Find where the given text appears and provide that cell's center as [X, Y] coordinate. 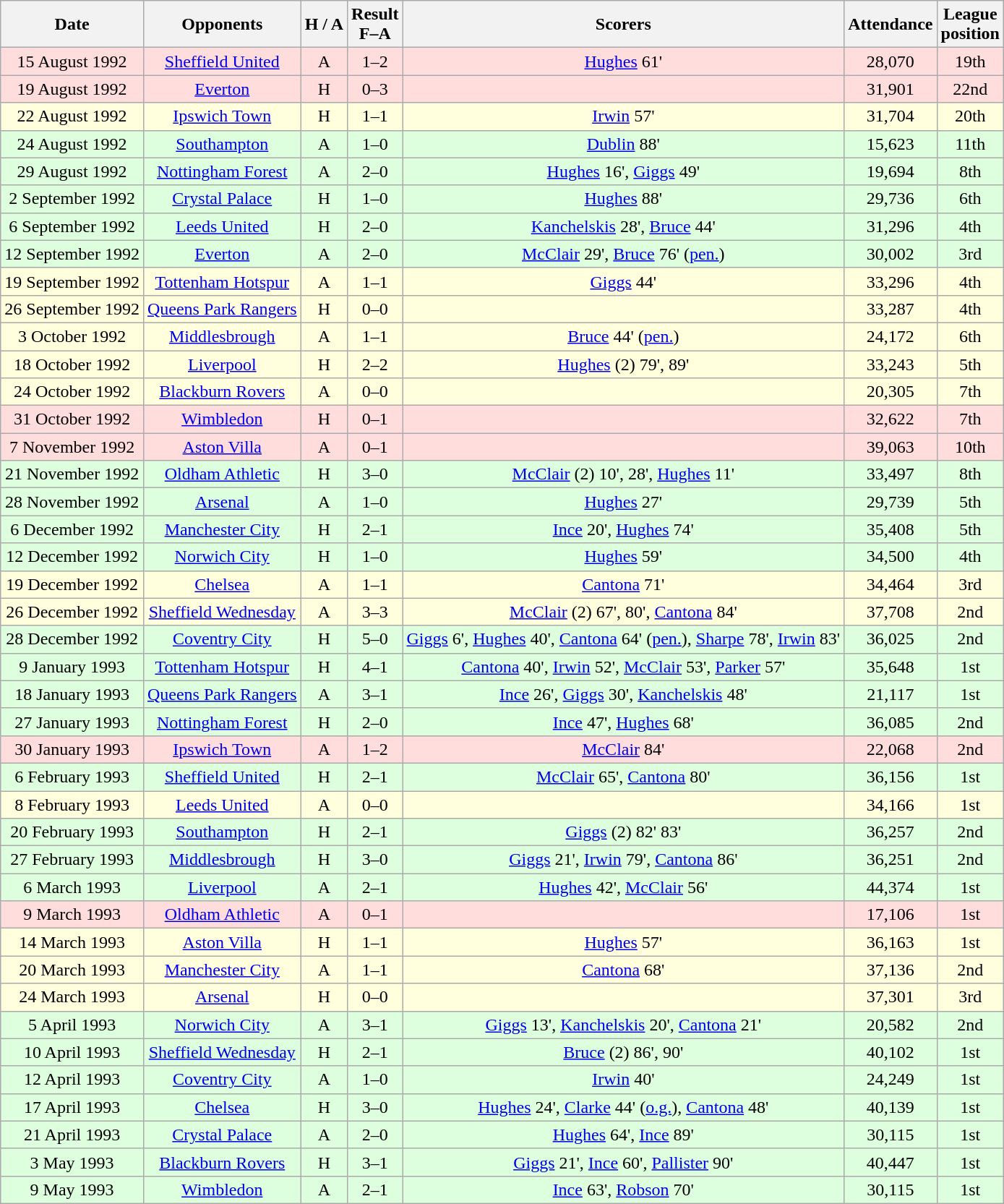
9 January 1993 [72, 667]
26 December 1992 [72, 612]
36,156 [891, 777]
6 September 1992 [72, 226]
Irwin 57' [623, 116]
4–1 [375, 667]
33,296 [891, 281]
2 September 1992 [72, 199]
19 August 1992 [72, 89]
Giggs 21', Irwin 79', Cantona 86' [623, 860]
18 January 1993 [72, 694]
30,002 [891, 254]
Hughes 16', Giggs 49' [623, 171]
31,901 [891, 89]
20,305 [891, 392]
Date [72, 25]
36,025 [891, 639]
24,249 [891, 1080]
40,139 [891, 1107]
28 November 1992 [72, 502]
14 March 1993 [72, 942]
20,582 [891, 1025]
31 October 1992 [72, 419]
21 April 1993 [72, 1135]
31,704 [891, 116]
17,106 [891, 915]
44,374 [891, 887]
Hughes 59' [623, 557]
Scorers [623, 25]
34,166 [891, 805]
24 August 1992 [72, 144]
6 March 1993 [72, 887]
McClair 65', Cantona 80' [623, 777]
5–0 [375, 639]
33,287 [891, 309]
Giggs 44' [623, 281]
Leagueposition [970, 25]
18 October 1992 [72, 364]
McClair (2) 67', 80', Cantona 84' [623, 612]
Ince 26', Giggs 30', Kanchelskis 48' [623, 694]
6 December 1992 [72, 529]
27 February 1993 [72, 860]
Hughes 61' [623, 61]
Kanchelskis 28', Bruce 44' [623, 226]
Hughes 57' [623, 942]
Giggs 13', Kanchelskis 20', Cantona 21' [623, 1025]
Giggs 21', Ince 60', Pallister 90' [623, 1162]
12 April 1993 [72, 1080]
33,497 [891, 474]
24 October 1992 [72, 392]
9 May 1993 [72, 1190]
20th [970, 116]
29 August 1992 [72, 171]
Hughes (2) 79', 89' [623, 364]
0–3 [375, 89]
7 November 1992 [72, 447]
40,447 [891, 1162]
Giggs 6', Hughes 40', Cantona 64' (pen.), Sharpe 78', Irwin 83' [623, 639]
Hughes 24', Clarke 44' (o.g.), Cantona 48' [623, 1107]
3 October 1992 [72, 336]
Cantona 68' [623, 970]
Opponents [222, 25]
37,136 [891, 970]
3 May 1993 [72, 1162]
39,063 [891, 447]
Ince 63', Robson 70' [623, 1190]
28,070 [891, 61]
Irwin 40' [623, 1080]
8 February 1993 [72, 805]
H / A [324, 25]
36,085 [891, 722]
3–3 [375, 612]
Ince 47', Hughes 68' [623, 722]
Cantona 40', Irwin 52', McClair 53', Parker 57' [623, 667]
21,117 [891, 694]
19 September 1992 [72, 281]
36,163 [891, 942]
Ince 20', Hughes 74' [623, 529]
20 February 1993 [72, 832]
20 March 1993 [72, 970]
21 November 1992 [72, 474]
28 December 1992 [72, 639]
10th [970, 447]
15 August 1992 [72, 61]
17 April 1993 [72, 1107]
24,172 [891, 336]
35,648 [891, 667]
34,500 [891, 557]
32,622 [891, 419]
26 September 1992 [72, 309]
19 December 1992 [72, 584]
Hughes 27' [623, 502]
37,301 [891, 997]
Bruce 44' (pen.) [623, 336]
Attendance [891, 25]
2–2 [375, 364]
19th [970, 61]
27 January 1993 [72, 722]
Bruce (2) 86', 90' [623, 1052]
ResultF–A [375, 25]
15,623 [891, 144]
10 April 1993 [72, 1052]
Giggs (2) 82' 83' [623, 832]
22 August 1992 [72, 116]
33,243 [891, 364]
6 February 1993 [72, 777]
12 December 1992 [72, 557]
McClair 84' [623, 749]
29,739 [891, 502]
22,068 [891, 749]
9 March 1993 [72, 915]
34,464 [891, 584]
22nd [970, 89]
Cantona 71' [623, 584]
11th [970, 144]
29,736 [891, 199]
Hughes 64', Ince 89' [623, 1135]
Hughes 42', McClair 56' [623, 887]
McClair (2) 10', 28', Hughes 11' [623, 474]
35,408 [891, 529]
40,102 [891, 1052]
31,296 [891, 226]
Hughes 88' [623, 199]
24 March 1993 [72, 997]
12 September 1992 [72, 254]
36,251 [891, 860]
McClair 29', Bruce 76' (pen.) [623, 254]
19,694 [891, 171]
30 January 1993 [72, 749]
5 April 1993 [72, 1025]
Dublin 88' [623, 144]
36,257 [891, 832]
37,708 [891, 612]
